For the text-containing cell, return its midpoint in (X, Y) coordinate format. 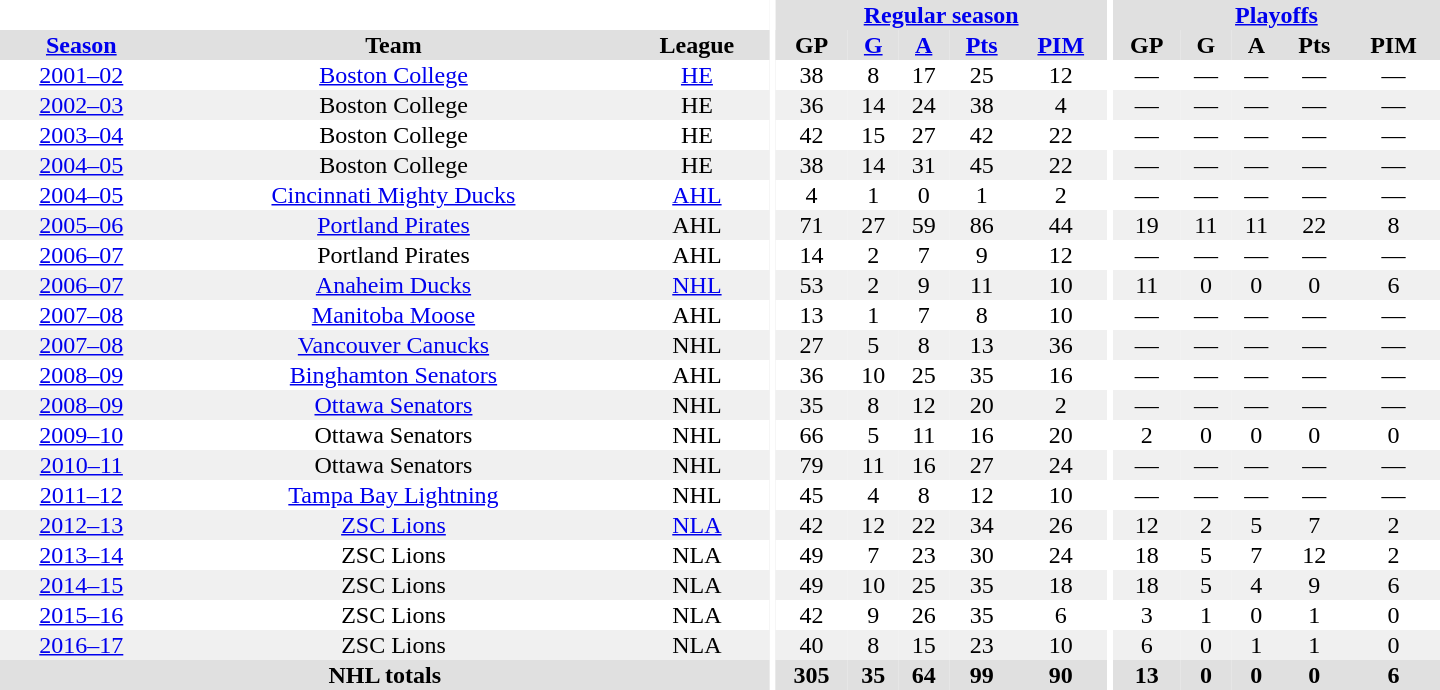
34 (982, 525)
NHL totals (385, 675)
2010–11 (82, 465)
86 (982, 225)
Season (82, 45)
59 (923, 225)
79 (812, 465)
2011–12 (82, 495)
2005–06 (82, 225)
Tampa Bay Lightning (394, 495)
Team (394, 45)
2013–14 (82, 555)
Vancouver Canucks (394, 345)
2012–13 (82, 525)
Cincinnati Mighty Ducks (394, 195)
19 (1147, 225)
Playoffs (1276, 15)
2016–17 (82, 645)
71 (812, 225)
305 (812, 675)
53 (812, 285)
66 (812, 435)
Binghamton Senators (394, 375)
30 (982, 555)
2003–04 (82, 135)
44 (1060, 225)
64 (923, 675)
2015–16 (82, 615)
Manitoba Moose (394, 315)
99 (982, 675)
2014–15 (82, 585)
17 (923, 75)
3 (1147, 615)
Regular season (941, 15)
2002–03 (82, 105)
40 (812, 645)
Anaheim Ducks (394, 285)
League (696, 45)
2001–02 (82, 75)
31 (923, 165)
2009–10 (82, 435)
90 (1060, 675)
